Capture the cell that displays the provided text and extract its [x, y] central coordinate. 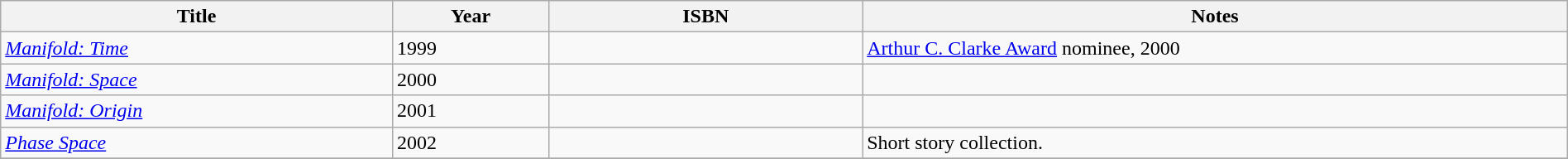
Arthur C. Clarke Award nominee, 2000 [1216, 48]
Manifold: Origin [197, 111]
Notes [1216, 17]
2001 [470, 111]
1999 [470, 48]
2002 [470, 142]
ISBN [706, 17]
Short story collection. [1216, 142]
Manifold: Space [197, 79]
Phase Space [197, 142]
Manifold: Time [197, 48]
Title [197, 17]
Year [470, 17]
2000 [470, 79]
